For the text-containing cell, return its midpoint in (X, Y) coordinate format. 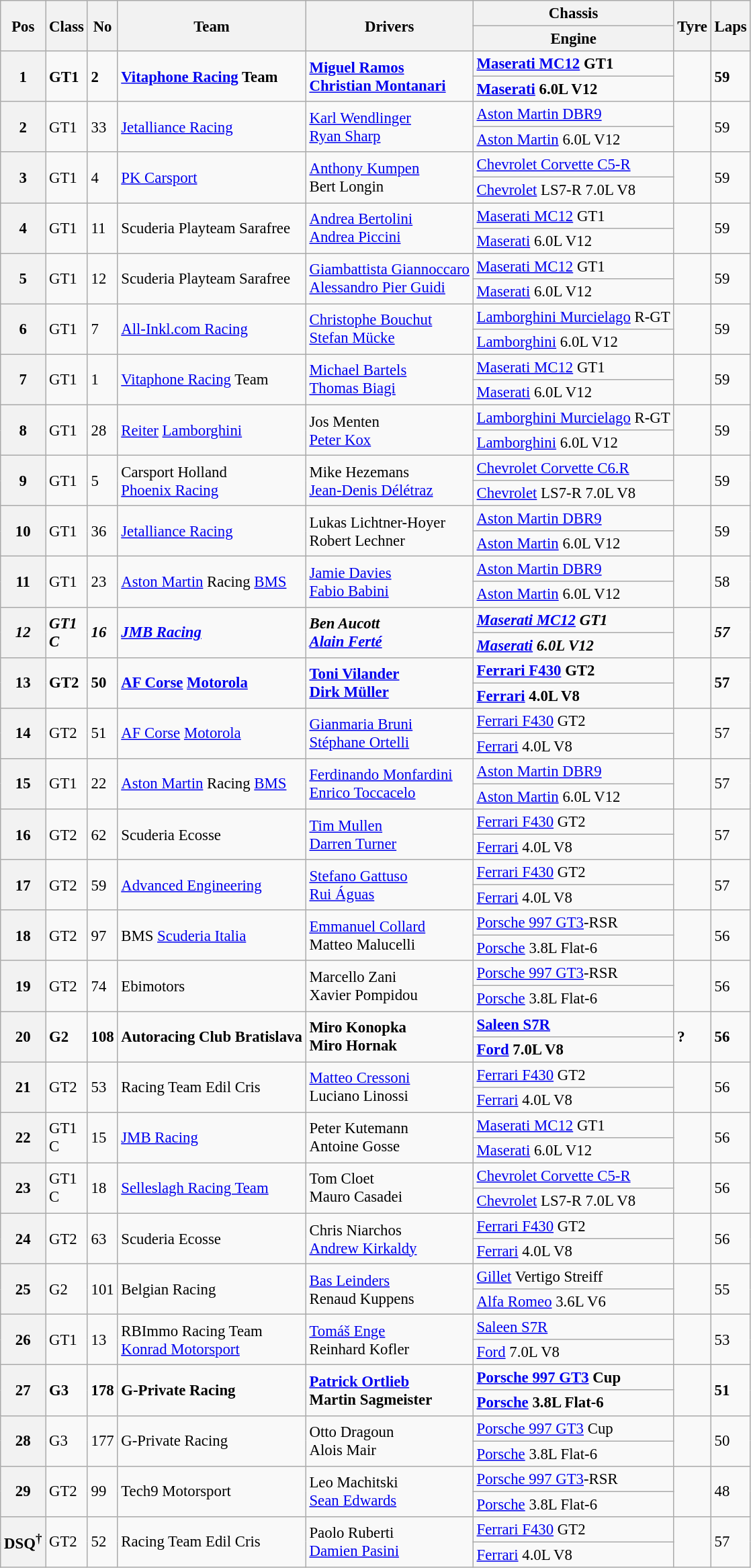
Lukas Lichtner-Hoyer Robert Lechner (390, 531)
Tyre (692, 26)
Toni Vilander Dirk Müller (390, 683)
Laps (731, 26)
63 (102, 1238)
Jos Menten Peter Kox (390, 430)
Tom Cloet Mauro Casadei (390, 1188)
14 (23, 734)
10 (23, 531)
Otto Dragoun Alois Mair (390, 1441)
Tech9 Motorsport (212, 1491)
Gianmaria Bruni Stéphane Ortelli (390, 734)
Leo Machitski Sean Edwards (390, 1491)
Gillet Vertigo Streiff (574, 1277)
? (692, 1036)
36 (102, 531)
Paolo Ruberti Damien Pasini (390, 1542)
Reiter Lamborghini (212, 430)
6 (23, 329)
Alfa Romeo 3.6L V6 (574, 1302)
Tomáš Enge Reinhard Kofler (390, 1340)
74 (102, 987)
Bas Leinders Renaud Kuppens (390, 1289)
DSQ† (23, 1542)
Jamie Davies Fabio Babini (390, 582)
PK Carsport (212, 177)
Drivers (390, 26)
Chassis (574, 13)
33 (102, 126)
9 (23, 481)
Class (67, 26)
Chevrolet Corvette C6.R (574, 468)
24 (23, 1238)
26 (23, 1340)
Engine (574, 39)
Autoracing Club Bratislava (212, 1036)
Karl Wendlinger Ryan Sharp (390, 126)
RBImmo Racing Team Konrad Motorsport (212, 1340)
Ferdinando Monfardini Enrico Toccacelo (390, 784)
97 (102, 936)
All-Inkl.com Racing (212, 329)
101 (102, 1289)
Matteo Cressoni Luciano Linossi (390, 1087)
Advanced Engineering (212, 884)
108 (102, 1036)
62 (102, 835)
Miguel Ramos Christian Montanari (390, 77)
Christophe Bouchut Stefan Mücke (390, 329)
27 (23, 1390)
58 (731, 582)
Carsport Holland Phoenix Racing (212, 481)
Marcello Zani Xavier Pompidou (390, 987)
Peter Kutemann Antoine Gosse (390, 1137)
Tim Mullen Darren Turner (390, 835)
48 (731, 1491)
52 (102, 1542)
21 (23, 1087)
Pos (23, 26)
20 (23, 1036)
Team (212, 26)
Ebimotors (212, 987)
55 (731, 1289)
Andrea Bertolini Andrea Piccini (390, 229)
BMS Scuderia Italia (212, 936)
Anthony Kumpen Bert Longin (390, 177)
Chris Niarchos Andrew Kirkaldy (390, 1238)
177 (102, 1441)
Patrick Ortlieb Martin Sagmeister (390, 1390)
Selleslagh Racing Team (212, 1188)
25 (23, 1289)
Stefano Gattuso Rui Águas (390, 884)
Giambattista Giannoccaro Alessandro Pier Guidi (390, 278)
Miro Konopka Miro Hornak (390, 1036)
19 (23, 987)
29 (23, 1491)
3 (23, 177)
No (102, 26)
Ben Aucott Alain Ferté (390, 632)
Michael Bartels Thomas Biagi (390, 379)
Belgian Racing (212, 1289)
17 (23, 884)
Emmanuel Collard Matteo Malucelli (390, 936)
8 (23, 430)
Mike Hezemans Jean-Denis Délétraz (390, 481)
99 (102, 1491)
178 (102, 1390)
